Return [X, Y] of the center of cell containing provided text 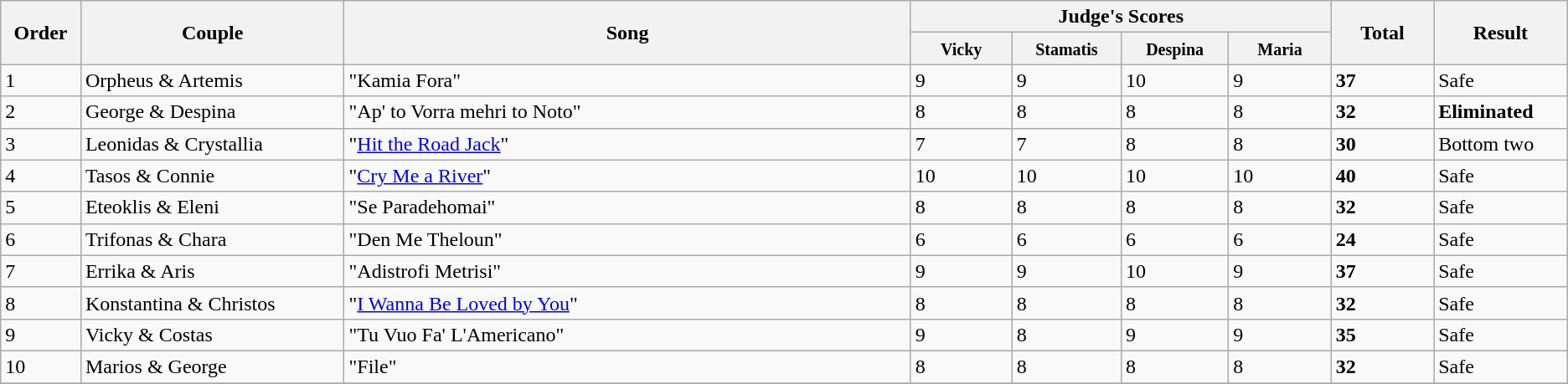
"Ap' to Vorra mehri to Noto" [627, 112]
George & Despina [213, 112]
"Cry Me a River" [627, 176]
Eteoklis & Eleni [213, 207]
Result [1501, 33]
Despina [1174, 49]
Total [1382, 33]
Stamatis [1066, 49]
4 [41, 176]
Marios & George [213, 366]
2 [41, 112]
Vicky [962, 49]
40 [1382, 176]
1 [41, 80]
"I Wanna Be Loved by You" [627, 303]
Orpheus & Artemis [213, 80]
Vicky & Costas [213, 335]
"Kamia Fora" [627, 80]
Song [627, 33]
Leonidas & Crystallia [213, 144]
Konstantina & Christos [213, 303]
"Tu Vuo Fa' L'Americano" [627, 335]
5 [41, 207]
Trifonas & Chara [213, 239]
Couple [213, 33]
"Adistrofi Metrisi" [627, 271]
35 [1382, 335]
Bottom two [1501, 144]
30 [1382, 144]
"Se Paradehomai" [627, 207]
Maria [1280, 49]
"Hit the Road Jack" [627, 144]
Errika & Aris [213, 271]
"Den Me Theloun" [627, 239]
"File" [627, 366]
Judge's Scores [1121, 17]
Order [41, 33]
Tasos & Connie [213, 176]
3 [41, 144]
24 [1382, 239]
Eliminated [1501, 112]
